Determine the (x, y) coordinate at the center of the cell enclosing the given text.  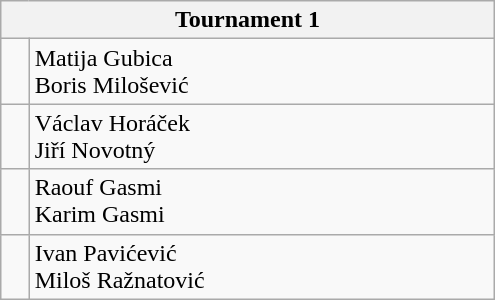
Ivan PavićevićMiloš Ražnatović (262, 266)
Matija GubicaBoris Milošević (262, 72)
Tournament 1 (248, 20)
Václav HoráčekJiří Novotný (262, 136)
Raouf GasmiKarim Gasmi (262, 202)
